Scan for the cell matching the given text and deliver its (x, y) coordinate at center. 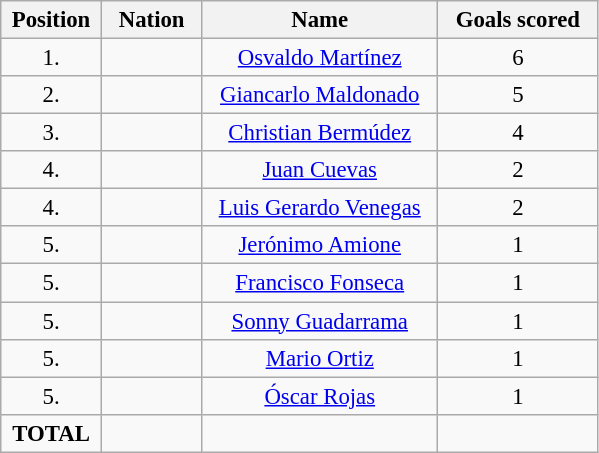
6 (518, 58)
Francisco Fonseca (320, 283)
Luis Gerardo Venegas (320, 208)
TOTAL (52, 433)
Nation (152, 20)
3. (52, 133)
Óscar Rojas (320, 396)
Position (52, 20)
4 (518, 133)
Giancarlo Maldonado (320, 95)
5 (518, 95)
2. (52, 95)
Juan Cuevas (320, 170)
Sonny Guadarrama (320, 321)
Jerónimo Amione (320, 245)
1. (52, 58)
Goals scored (518, 20)
Name (320, 20)
Osvaldo Martínez (320, 58)
Mario Ortiz (320, 358)
Christian Bermúdez (320, 133)
